Extract the (X, Y) coordinate from the center of the cell holding the provided text.  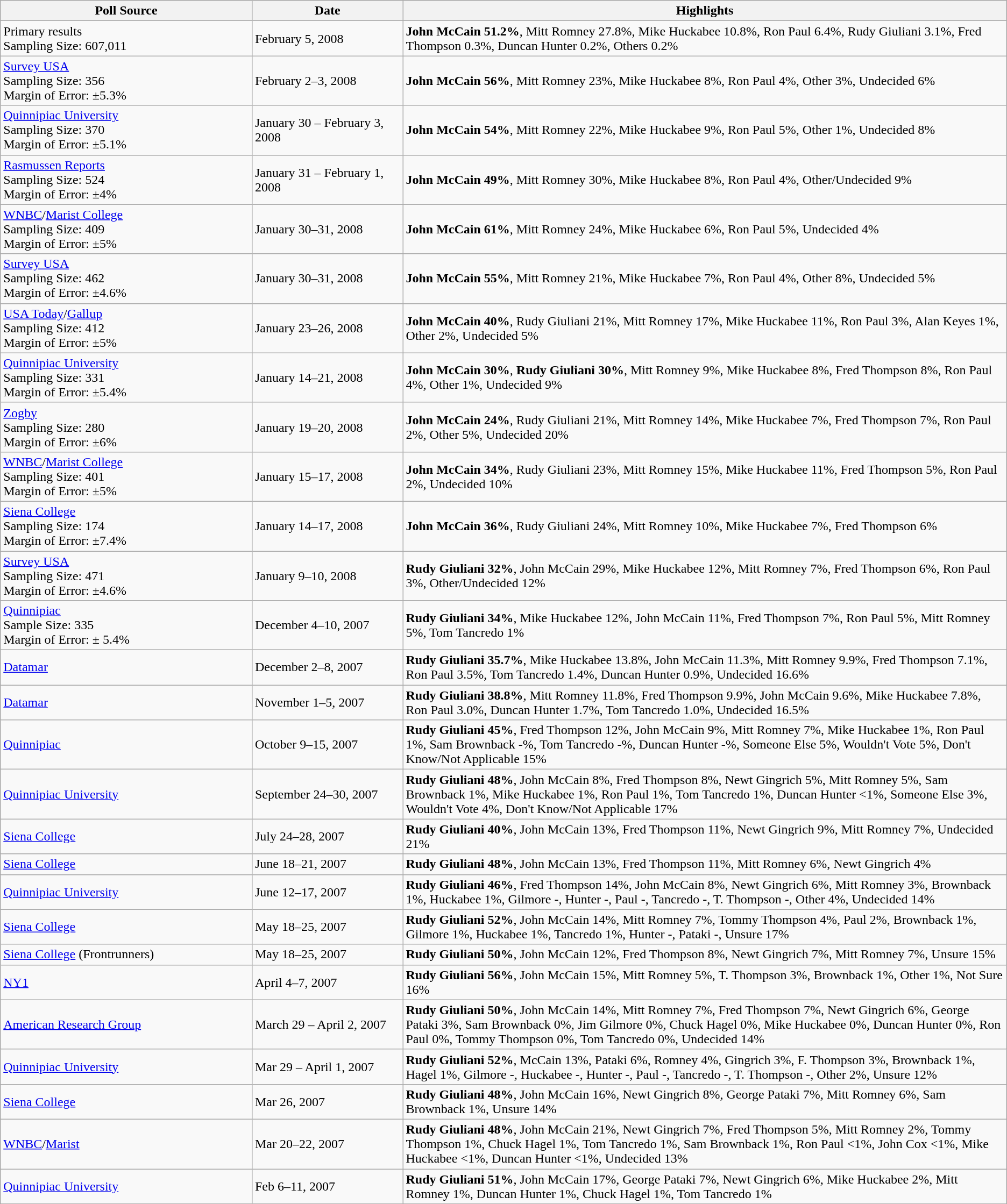
Rudy Giuliani 48%, John McCain 16%, Newt Gingrich 8%, George Pataki 7%, Mitt Romney 6%, Sam Brownback 1%, Unsure 14% (705, 1101)
Siena College (Frontrunners) (126, 954)
Primary resultsSampling Size: 607,011 (126, 39)
Survey USASampling Size: 356 Margin of Error: ±5.3% (126, 81)
Mar 20–22, 2007 (327, 1144)
Mar 29 – April 1, 2007 (327, 1067)
Rudy Giuliani 50%, John McCain 12%, Fred Thompson 8%, Newt Gingrich 7%, Mitt Romney 7%, Unsure 15% (705, 954)
John McCain 61%, Mitt Romney 24%, Mike Huckabee 6%, Ron Paul 5%, Undecided 4% (705, 229)
February 2–3, 2008 (327, 81)
Siena CollegeSampling Size: 174 Margin of Error: ±7.4% (126, 526)
January 14–21, 2008 (327, 377)
Rudy Giuliani 40%, John McCain 13%, Fred Thompson 11%, Newt Gingrich 9%, Mitt Romney 7%, Undecided 21% (705, 837)
January 30 – February 3, 2008 (327, 130)
WNBC/Marist (126, 1144)
NY1 (126, 982)
June 12–17, 2007 (327, 892)
John McCain 30%, Rudy Giuliani 30%, Mitt Romney 9%, Mike Huckabee 8%, Fred Thompson 8%, Ron Paul 4%, Other 1%, Undecided 9% (705, 377)
Highlights (705, 11)
Rudy Giuliani 32%, John McCain 29%, Mike Huckabee 12%, Mitt Romney 7%, Fred Thompson 6%, Ron Paul 3%, Other/Undecided 12% (705, 575)
WNBC/Marist CollegeSampling Size: 409 Margin of Error: ±5% (126, 229)
Rudy Giuliani 56%, John McCain 15%, Mitt Romney 5%, T. Thompson 3%, Brownback 1%, Other 1%, Not Sure 16% (705, 982)
December 4–10, 2007 (327, 625)
Rudy Giuliani 48%, John McCain 13%, Fred Thompson 11%, Mitt Romney 6%, Newt Gingrich 4% (705, 864)
October 9–15, 2007 (327, 745)
John McCain 55%, Mitt Romney 21%, Mike Huckabee 7%, Ron Paul 4%, Other 8%, Undecided 5% (705, 279)
John McCain 34%, Rudy Giuliani 23%, Mitt Romney 15%, Mike Huckabee 11%, Fred Thompson 5%, Ron Paul 2%, Undecided 10% (705, 476)
Mar 26, 2007 (327, 1101)
February 5, 2008 (327, 39)
American Research Group (126, 1024)
Quinnipiac UniversitySampling Size: 331 Margin of Error: ±5.4% (126, 377)
January 14–17, 2008 (327, 526)
July 24–28, 2007 (327, 837)
January 19–20, 2008 (327, 427)
Survey USASampling Size: 462 Margin of Error: ±4.6% (126, 279)
Survey USASampling Size: 471 Margin of Error: ±4.6% (126, 575)
ZogbySampling Size: 280 Margin of Error: ±6% (126, 427)
January 15–17, 2008 (327, 476)
Quinnipiac UniversitySampling Size: 370 Margin of Error: ±5.1% (126, 130)
QuinnipiacSample Size: 335 Margin of Error: ± 5.4% (126, 625)
John McCain 54%, Mitt Romney 22%, Mike Huckabee 9%, Ron Paul 5%, Other 1%, Undecided 8% (705, 130)
January 9–10, 2008 (327, 575)
June 18–21, 2007 (327, 864)
John McCain 36%, Rudy Giuliani 24%, Mitt Romney 10%, Mike Huckabee 7%, Fred Thompson 6% (705, 526)
WNBC/Marist CollegeSampling Size: 401 Margin of Error: ±5% (126, 476)
September 24–30, 2007 (327, 794)
December 2–8, 2007 (327, 668)
John McCain 49%, Mitt Romney 30%, Mike Huckabee 8%, Ron Paul 4%, Other/Undecided 9% (705, 180)
January 31 – February 1, 2008 (327, 180)
March 29 – April 2, 2007 (327, 1024)
Poll Source (126, 11)
John McCain 40%, Rudy Giuliani 21%, Mitt Romney 17%, Mike Huckabee 11%, Ron Paul 3%, Alan Keyes 1%, Other 2%, Undecided 5% (705, 328)
John McCain 56%, Mitt Romney 23%, Mike Huckabee 8%, Ron Paul 4%, Other 3%, Undecided 6% (705, 81)
January 23–26, 2008 (327, 328)
April 4–7, 2007 (327, 982)
Date (327, 11)
Feb 6–11, 2007 (327, 1186)
Rudy Giuliani 34%, Mike Huckabee 12%, John McCain 11%, Fred Thompson 7%, Ron Paul 5%, Mitt Romney 5%, Tom Tancredo 1% (705, 625)
November 1–5, 2007 (327, 702)
John McCain 24%, Rudy Giuliani 21%, Mitt Romney 14%, Mike Huckabee 7%, Fred Thompson 7%, Ron Paul 2%, Other 5%, Undecided 20% (705, 427)
John McCain 51.2%, Mitt Romney 27.8%, Mike Huckabee 10.8%, Ron Paul 6.4%, Rudy Giuliani 3.1%, Fred Thompson 0.3%, Duncan Hunter 0.2%, Others 0.2% (705, 39)
Rasmussen ReportsSampling Size: 524 Margin of Error: ±4% (126, 180)
Quinnipiac (126, 745)
USA Today/GallupSampling Size: 412 Margin of Error: ±5% (126, 328)
